From the cell containing the given text, extract its center point as [x, y] coordinate. 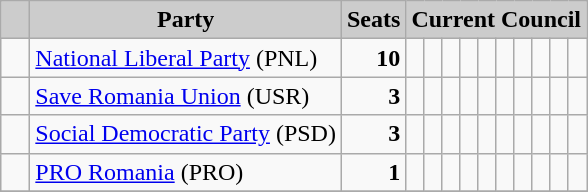
PRO Romania (PRO) [186, 172]
Current Council [496, 20]
1 [373, 172]
Save Romania Union (USR) [186, 96]
Party [186, 20]
10 [373, 58]
National Liberal Party (PNL) [186, 58]
Social Democratic Party (PSD) [186, 134]
Seats [373, 20]
